Pinpoint the cell where the given text exists, returning its (x, y) midpoint coordinate. 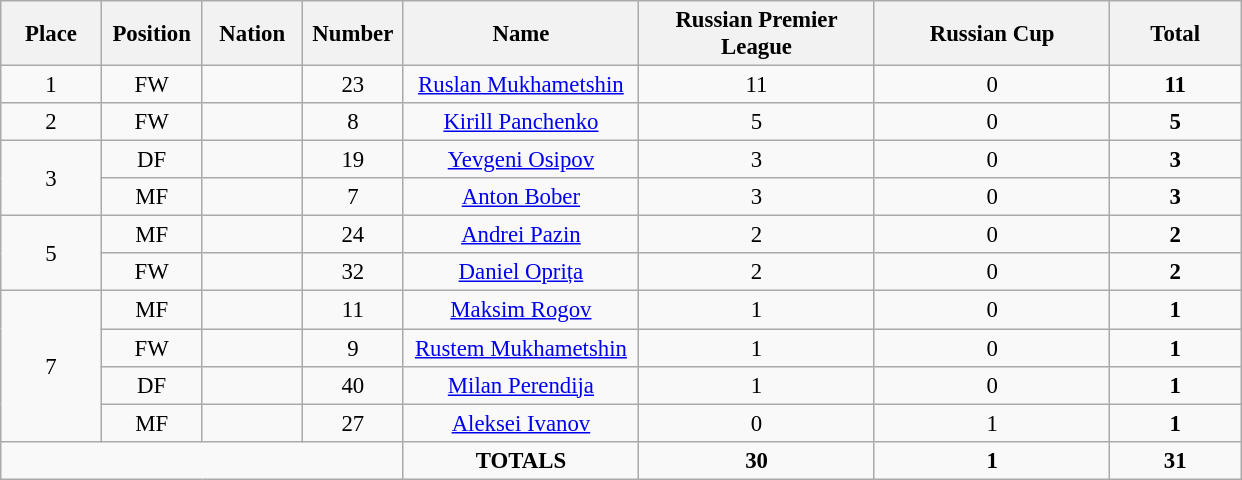
Russian Premier League (757, 34)
32 (354, 273)
19 (354, 160)
Rustem Mukhametshin (521, 348)
Total (1176, 34)
30 (757, 460)
Name (521, 34)
Kirill Panchenko (521, 122)
Number (354, 34)
8 (354, 122)
9 (354, 348)
TOTALS (521, 460)
Place (52, 34)
Andrei Pazin (521, 235)
Nation (252, 34)
Ruslan Mukhametshin (521, 85)
Milan Perendija (521, 385)
Position (152, 34)
23 (354, 85)
27 (354, 423)
24 (354, 235)
Aleksei Ivanov (521, 423)
Maksim Rogov (521, 310)
Anton Bober (521, 197)
31 (1176, 460)
Russian Cup (992, 34)
40 (354, 385)
Daniel Oprița (521, 273)
Yevgeni Osipov (521, 160)
